Scan for the cell matching the given text and deliver its (x, y) coordinate at center. 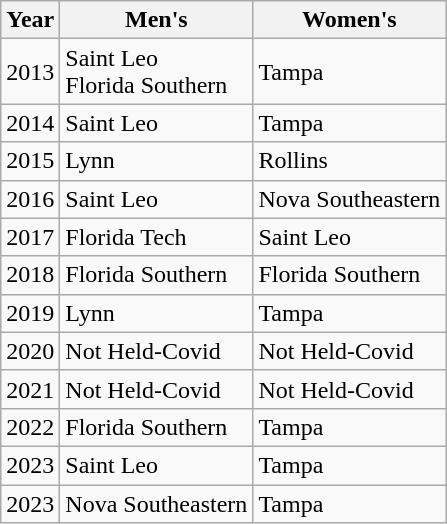
Saint LeoFlorida Southern (156, 72)
Rollins (350, 161)
Florida Tech (156, 237)
2017 (30, 237)
Year (30, 20)
Men's (156, 20)
Women's (350, 20)
2015 (30, 161)
2019 (30, 313)
2014 (30, 123)
2022 (30, 427)
2013 (30, 72)
2018 (30, 275)
2021 (30, 389)
2020 (30, 351)
2016 (30, 199)
